Return (X, Y) of the center of cell containing provided text 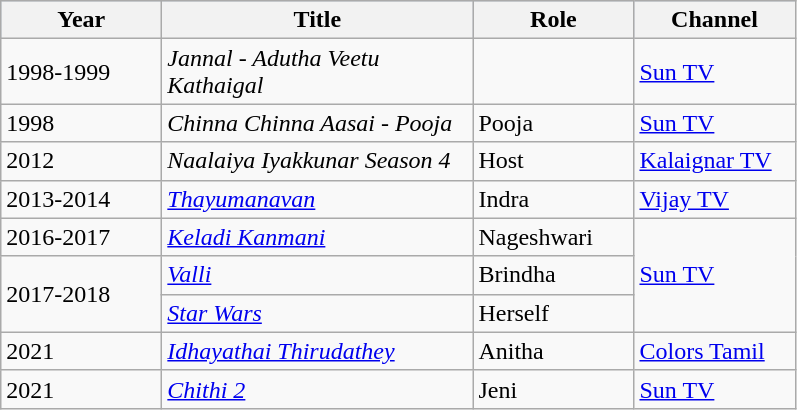
2016-2017 (82, 237)
Brindha (554, 275)
Kalaignar TV (714, 161)
2012 (82, 161)
Indra (554, 199)
Host (554, 161)
Star Wars (318, 313)
Chithi 2 (318, 389)
2017-2018 (82, 294)
1998 (82, 123)
Colors Tamil (714, 351)
Idhayathai Thirudathey (318, 351)
Jannal - Adutha Veetu Kathaigal (318, 72)
Valli (318, 275)
2013-2014 (82, 199)
1998-1999 (82, 72)
Chinna Chinna Aasai - Pooja (318, 123)
Channel (714, 20)
Year (82, 20)
Herself (554, 313)
Keladi Kanmani (318, 237)
Thayumanavan (318, 199)
Role (554, 20)
Title (318, 20)
Jeni (554, 389)
Naalaiya Iyakkunar Season 4 (318, 161)
Vijay TV (714, 199)
Pooja (554, 123)
Nageshwari (554, 237)
Anitha (554, 351)
